Detect which cell encompasses the target text, then output its (x, y) center coordinate. 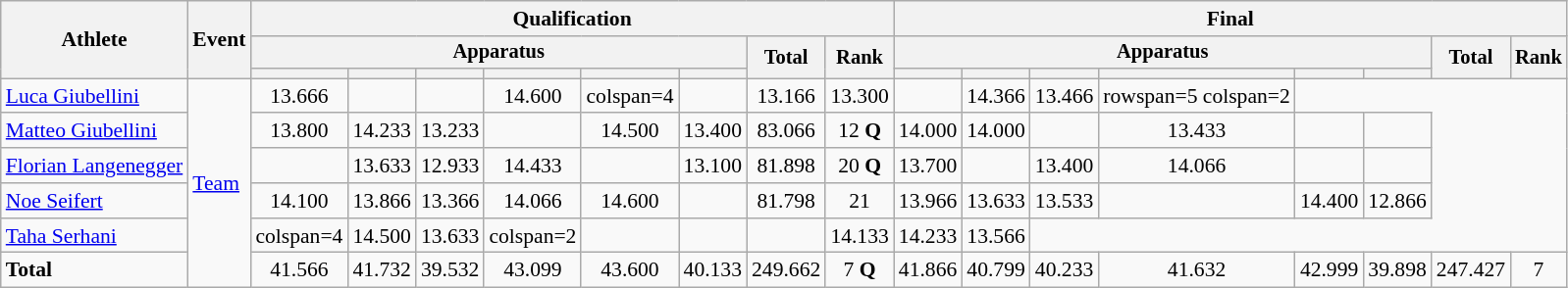
7 Q (860, 270)
Qualification (571, 19)
13.100 (712, 166)
14.400 (1329, 201)
14.366 (995, 96)
14.133 (860, 236)
Team (219, 183)
13.966 (928, 201)
12 Q (860, 131)
43.600 (630, 270)
Florian Langenegger (94, 166)
81.898 (786, 166)
13.166 (786, 96)
40.133 (712, 270)
40.233 (1064, 270)
Luca Giubellini (94, 96)
13.466 (1064, 96)
Taha Serhani (94, 236)
13.433 (1197, 131)
Noe Seifert (94, 201)
13.533 (1064, 201)
13.300 (860, 96)
13.566 (995, 236)
247.427 (1471, 270)
14.100 (298, 201)
7 (1539, 270)
13.666 (298, 96)
39.532 (449, 270)
81.798 (786, 201)
13.700 (928, 166)
39.898 (1397, 270)
21 (860, 201)
42.999 (1329, 270)
12.866 (1397, 201)
13.233 (449, 131)
40.799 (995, 270)
13.800 (298, 131)
41.866 (928, 270)
Event (219, 39)
Final (1230, 19)
12.933 (449, 166)
Matteo Giubellini (94, 131)
20 Q (860, 166)
41.732 (381, 270)
83.066 (786, 131)
13.866 (381, 201)
14.433 (532, 166)
43.099 (532, 270)
249.662 (786, 270)
13.366 (449, 201)
41.566 (298, 270)
rowspan=5 colspan=2 (1197, 96)
41.632 (1197, 270)
colspan=2 (532, 236)
Athlete (94, 39)
